Locate the cell with the specified text and output its (X, Y) center coordinate. 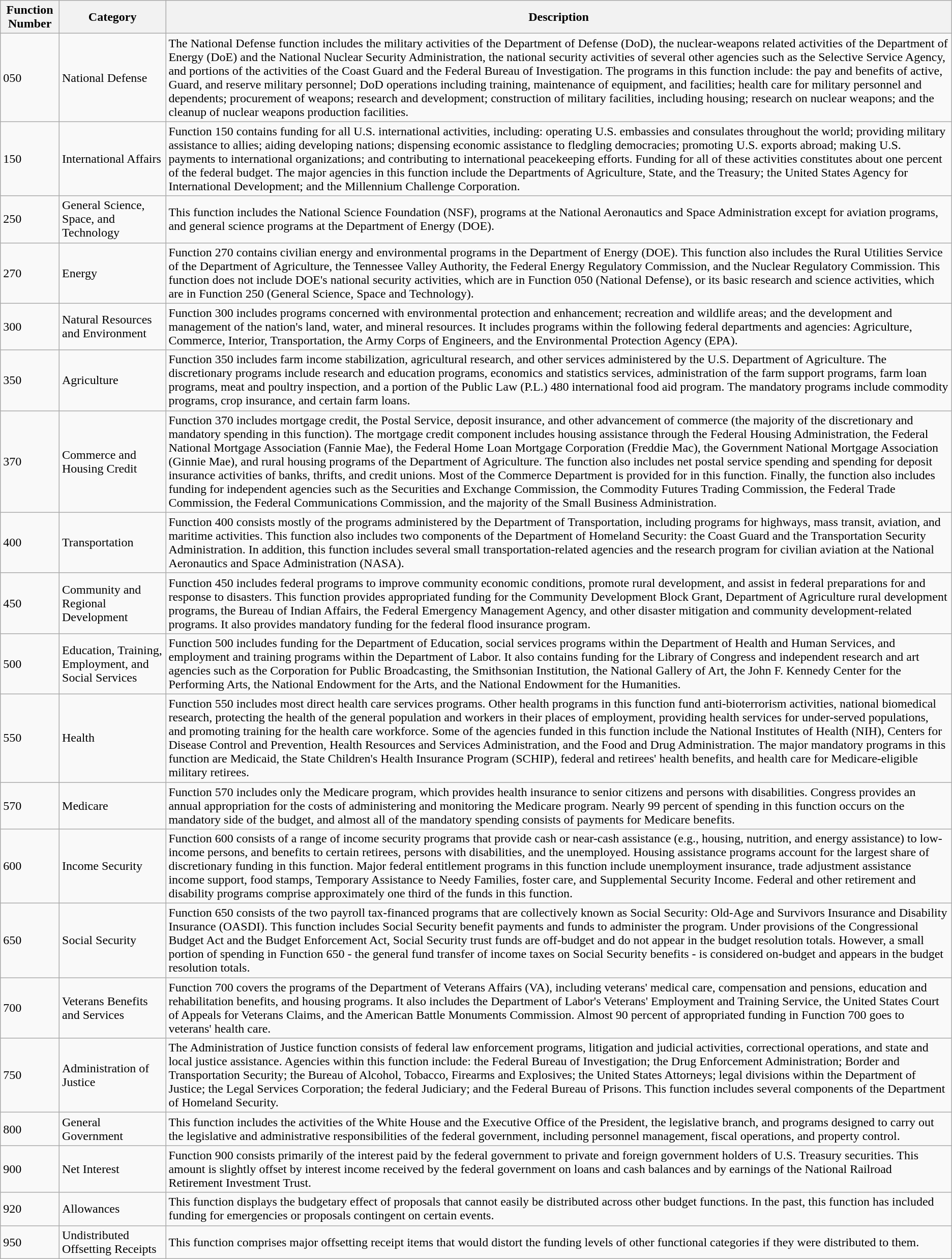
370 (30, 461)
Allowances (113, 1209)
Education, Training, Employment, and Social Services (113, 663)
150 (30, 159)
750 (30, 1075)
800 (30, 1129)
Commerce and Housing Credit (113, 461)
270 (30, 273)
Social Security (113, 941)
Natural Resources and Environment (113, 327)
Administration of Justice (113, 1075)
Medicare (113, 806)
Net Interest (113, 1169)
550 (30, 738)
Community and Regional Development (113, 603)
950 (30, 1242)
Income Security (113, 866)
Health (113, 738)
350 (30, 380)
Description (558, 17)
300 (30, 327)
General Science, Space, and Technology (113, 219)
Undistributed Offsetting Receipts (113, 1242)
Transportation (113, 542)
920 (30, 1209)
250 (30, 219)
General Government (113, 1129)
International Affairs (113, 159)
700 (30, 1008)
570 (30, 806)
Energy (113, 273)
650 (30, 941)
National Defense (113, 77)
450 (30, 603)
600 (30, 866)
Veterans Benefits and Services (113, 1008)
050 (30, 77)
Category (113, 17)
500 (30, 663)
400 (30, 542)
900 (30, 1169)
Agriculture (113, 380)
Function Number (30, 17)
